Extract the (x, y) coordinate from the center of the cell holding the provided text.  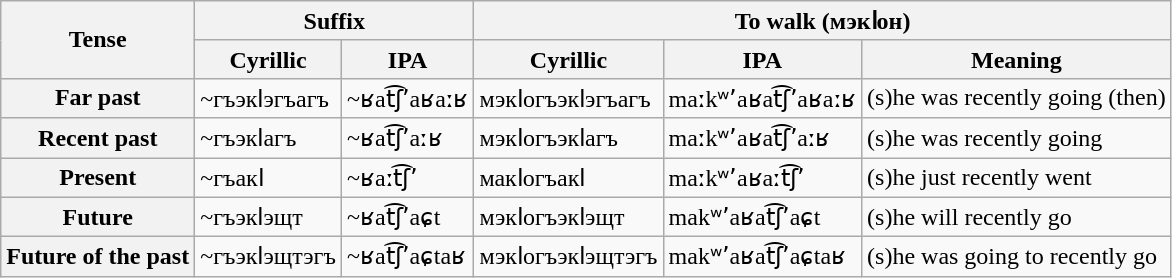
~ʁat͡ʃʼaːʁ (408, 138)
(s)he was going to recently go (1017, 257)
Suffix (334, 21)
Tense (98, 40)
мэкӏогъэкӏэщтэгъ (568, 257)
maːkʷʼaʁat͡ʃʼaːʁ (762, 138)
Future of the past (98, 257)
maːkʷʼaʁat͡ʃʼaʁaːʁ (762, 98)
мэкӏогъэкӏэщт (568, 217)
~ʁaːt͡ʃʼ (408, 178)
Present (98, 178)
(s)he was recently going (1017, 138)
Future (98, 217)
~гъэкӏэщтэгъ (268, 257)
~гъэкӏэгъагъ (268, 98)
~гъэкӏагъ (268, 138)
~гъэкӏэщт (268, 217)
Recent past (98, 138)
To walk (мэкӏон) (822, 21)
мэкӏогъэкӏагъ (568, 138)
~ʁat͡ʃʼaɕtaʁ (408, 257)
мэкӏогъэкӏэгъагъ (568, 98)
Far past (98, 98)
~ʁat͡ʃʼaʁaːʁ (408, 98)
(s)he was recently going (then) (1017, 98)
~ʁat͡ʃʼaɕt (408, 217)
Meaning (1017, 59)
~гъакӏ (268, 178)
makʷʼaʁat͡ʃʼaɕt (762, 217)
макӏогъакӏ (568, 178)
(s)he just recently went (1017, 178)
maːkʷʼaʁaːt͡ʃʼ (762, 178)
makʷʼaʁat͡ʃʼaɕtaʁ (762, 257)
(s)he will recently go (1017, 217)
